Determine the (X, Y) coordinate at the center of the cell enclosing the given text.  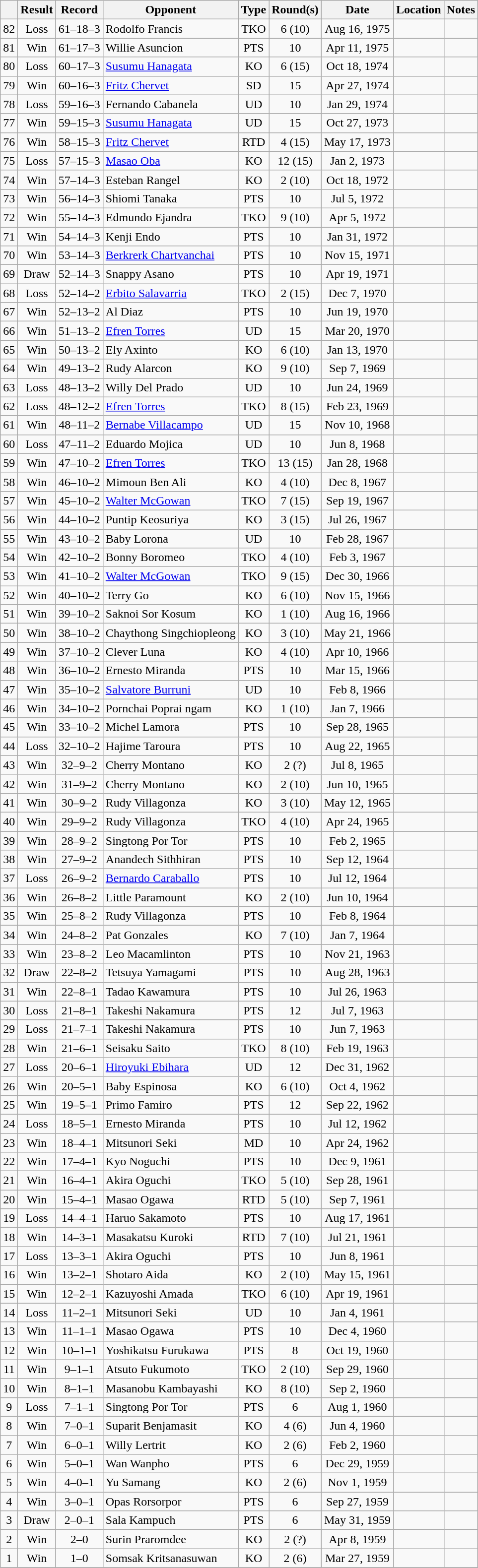
Dec 29, 1959 (357, 1464)
4 (15) (295, 142)
73 (9, 198)
1 (9, 1558)
43–10–2 (79, 538)
7 (15) (295, 501)
Apr 10, 1966 (357, 652)
57–15–3 (79, 161)
Little Paramount (171, 897)
29 (9, 1029)
58 (9, 482)
3–0–1 (79, 1502)
Dec 30, 1966 (357, 576)
61–18–3 (79, 29)
28–9–2 (79, 841)
57 (9, 501)
2 (9, 1539)
37 (9, 878)
Fernando Cabanela (171, 104)
Apr 19, 1961 (357, 1294)
13 (9, 1331)
22–8–2 (79, 973)
81 (9, 48)
Sep 19, 1967 (357, 501)
Kazuyoshi Amada (171, 1294)
May 12, 1965 (357, 803)
6 (15) (295, 66)
19 (9, 1218)
32–10–2 (79, 746)
13–2–1 (79, 1275)
52 (9, 595)
Jul 26, 1967 (357, 519)
Oct 27, 1973 (357, 123)
17–4–1 (79, 1162)
Surin Praromdee (171, 1539)
10–1–1 (79, 1350)
7 (9, 1445)
71 (9, 237)
18–4–1 (79, 1142)
Oct 19, 1960 (357, 1350)
Haruo Sakamoto (171, 1218)
Jul 12, 1962 (357, 1124)
49 (9, 652)
Sep 12, 1964 (357, 860)
Jul 8, 1965 (357, 765)
15–4–1 (79, 1199)
Oct 18, 1972 (357, 180)
Seisaku Saito (171, 1048)
45 (9, 727)
48 (9, 671)
Apr 5, 1972 (357, 217)
Masakatsu Kuroki (171, 1237)
61–17–3 (79, 48)
Chaythong Singchiopleong (171, 633)
51–13–2 (79, 331)
60–16–3 (79, 85)
Apr 24, 1962 (357, 1142)
May 15, 1961 (357, 1275)
Jan 13, 1970 (357, 350)
Dec 4, 1960 (357, 1331)
37–10–2 (79, 652)
55 (9, 538)
9–1–1 (79, 1369)
50–13–2 (79, 350)
2 (15) (295, 293)
43 (9, 765)
Hiroyuki Ebihara (171, 1067)
78 (9, 104)
Round(s) (295, 10)
12–2–1 (79, 1294)
67 (9, 312)
18–5–1 (79, 1124)
Aug 28, 1963 (357, 973)
41 (9, 803)
59–15–3 (79, 123)
14–3–1 (79, 1237)
Feb 23, 1969 (357, 406)
Jan 29, 1974 (357, 104)
5–0–1 (79, 1464)
Willie Asuncion (171, 48)
6–0–1 (79, 1445)
47 (9, 690)
59 (9, 463)
Rudy Alarcon (171, 369)
40 (9, 821)
Wan Wanpho (171, 1464)
40–10–2 (79, 595)
Jul 7, 1963 (357, 1010)
26–9–2 (79, 878)
Nov 21, 1963 (357, 954)
Feb 3, 1967 (357, 558)
24 (9, 1124)
3 (9, 1520)
Jun 7, 1963 (357, 1029)
68 (9, 293)
11 (9, 1369)
48–13–2 (79, 387)
Sep 28, 1965 (357, 727)
30–9–2 (79, 803)
77 (9, 123)
3 (15) (295, 519)
Feb 8, 1966 (357, 690)
23 (9, 1142)
54–14–3 (79, 237)
18 (9, 1237)
27–9–2 (79, 860)
66 (9, 331)
Sep 7, 1961 (357, 1199)
Yu Samang (171, 1483)
Al Diaz (171, 312)
54 (9, 558)
34 (9, 935)
42–10–2 (79, 558)
Willy Lertrit (171, 1445)
Feb 2, 1965 (357, 841)
22–8–1 (79, 992)
Bernabe Villacampo (171, 425)
Edmundo Ejandra (171, 217)
65 (9, 350)
31 (9, 992)
Nov 10, 1968 (357, 425)
50 (9, 633)
Hajime Taroura (171, 746)
Jan 28, 1968 (357, 463)
Jul 21, 1961 (357, 1237)
Sep 2, 1960 (357, 1388)
Jan 7, 1964 (357, 935)
11–2–1 (79, 1313)
Sep 27, 1959 (357, 1502)
Apr 19, 1971 (357, 274)
Kenji Endo (171, 237)
SD (253, 85)
70 (9, 255)
May 31, 1959 (357, 1520)
59–16–3 (79, 104)
49–13–2 (79, 369)
4 (9, 1502)
Apr 8, 1959 (357, 1539)
Terry Go (171, 595)
33 (9, 954)
Sep 29, 1960 (357, 1369)
36–10–2 (79, 671)
Shiomi Tanaka (171, 198)
Masao Oba (171, 161)
Clever Luna (171, 652)
5 (9, 1483)
Sep 28, 1961 (357, 1181)
Sep 22, 1962 (357, 1105)
58–15–3 (79, 142)
Berkrerk Chartvanchai (171, 255)
74 (9, 180)
Baby Lorona (171, 538)
Feb 8, 1964 (357, 916)
20–6–1 (79, 1067)
57–14–3 (79, 180)
44 (9, 746)
2–0 (79, 1539)
47–11–2 (79, 444)
20–5–1 (79, 1086)
Jan 7, 1966 (357, 708)
17 (9, 1256)
Oct 4, 1962 (357, 1086)
MD (253, 1142)
Yoshikatsu Furukawa (171, 1350)
60 (9, 444)
Esteban Rangel (171, 180)
24–8–2 (79, 935)
Sala Kampuch (171, 1520)
Feb 19, 1963 (357, 1048)
32–9–2 (79, 765)
21–7–1 (79, 1029)
Anandech Sithhiran (171, 860)
8 (15) (295, 406)
44–10–2 (79, 519)
60–17–3 (79, 66)
May 17, 1973 (357, 142)
29–9–2 (79, 821)
Location (418, 10)
20 (9, 1199)
Nov 15, 1966 (357, 595)
28 (9, 1048)
Jun 8, 1968 (357, 444)
76 (9, 142)
Jul 5, 1972 (357, 198)
56–14–3 (79, 198)
12 (15) (295, 161)
33–10–2 (79, 727)
7–1–1 (79, 1407)
Nov 15, 1971 (357, 255)
80 (9, 66)
27 (9, 1067)
Tetsuya Yamagami (171, 973)
Apr 24, 1965 (357, 821)
14–4–1 (79, 1218)
Sep 7, 1969 (357, 369)
8–1–1 (79, 1388)
Record (79, 10)
53–14–3 (79, 255)
36 (9, 897)
25 (9, 1105)
Pornchai Poprai ngam (171, 708)
Date (357, 10)
52–14–2 (79, 293)
Jan 4, 1961 (357, 1313)
38 (9, 860)
34–10–2 (79, 708)
Puntip Keosuriya (171, 519)
32 (9, 973)
9 (9, 1407)
11–1–1 (79, 1331)
Eduardo Mojica (171, 444)
Jun 10, 1964 (357, 897)
Apr 27, 1974 (357, 85)
Kyo Noguchi (171, 1162)
Result (37, 10)
41–10–2 (79, 576)
Erbito Salavarria (171, 293)
Jun 10, 1965 (357, 784)
14 (9, 1313)
Notes (461, 10)
16 (9, 1275)
Bernardo Caraballo (171, 878)
52–13–2 (79, 312)
Dec 9, 1961 (357, 1162)
47–10–2 (79, 463)
Aug 17, 1961 (357, 1218)
Mimoun Ben Ali (171, 482)
Opas Rorsorpor (171, 1502)
62 (9, 406)
61 (9, 425)
21 (9, 1181)
23–8–2 (79, 954)
Rodolfo Francis (171, 29)
52–14–3 (79, 274)
21–6–1 (79, 1048)
Dec 8, 1967 (357, 482)
Aug 16, 1975 (357, 29)
56 (9, 519)
13 (15) (295, 463)
Jun 4, 1960 (357, 1426)
38–10–2 (79, 633)
30 (9, 1010)
55–14–3 (79, 217)
72 (9, 217)
Type (253, 10)
Atsuto Fukumoto (171, 1369)
35–10–2 (79, 690)
21–8–1 (79, 1010)
75 (9, 161)
Snappy Asano (171, 274)
53 (9, 576)
26–8–2 (79, 897)
Aug 22, 1965 (357, 746)
Mar 20, 1970 (357, 331)
Ely Axinto (171, 350)
Jul 12, 1964 (357, 878)
Masanobu Kambayashi (171, 1388)
4–0–1 (79, 1483)
Oct 18, 1974 (357, 66)
39 (9, 841)
64 (9, 369)
Suparit Benjamasit (171, 1426)
Jan 31, 1972 (357, 237)
22 (9, 1162)
Mar 15, 1966 (357, 671)
Baby Espinosa (171, 1086)
7–0–1 (79, 1426)
Jun 8, 1961 (357, 1256)
82 (9, 29)
Bonny Boromeo (171, 558)
Feb 2, 1960 (357, 1445)
Pat Gonzales (171, 935)
Feb 28, 1967 (357, 538)
Leo Macamlinton (171, 954)
45–10–2 (79, 501)
Somsak Kritsanasuwan (171, 1558)
Shotaro Aida (171, 1275)
Primo Famiro (171, 1105)
Opponent (171, 10)
Jan 2, 1973 (357, 161)
79 (9, 85)
Michel Lamora (171, 727)
39–10–2 (79, 614)
4 (6) (295, 1426)
Nov 1, 1959 (357, 1483)
Jun 24, 1969 (357, 387)
35 (9, 916)
31–9–2 (79, 784)
Saknoi Sor Kosum (171, 614)
Jul 26, 1963 (357, 992)
Mar 27, 1959 (357, 1558)
16–4–1 (79, 1181)
46 (9, 708)
46–10–2 (79, 482)
48–11–2 (79, 425)
Salvatore Burruni (171, 690)
Aug 16, 1966 (357, 614)
Jun 19, 1970 (357, 312)
9 (15) (295, 576)
26 (9, 1086)
2–0–1 (79, 1520)
19–5–1 (79, 1105)
Dec 31, 1962 (357, 1067)
63 (9, 387)
Aug 1, 1960 (357, 1407)
48–12–2 (79, 406)
42 (9, 784)
13–3–1 (79, 1256)
Apr 11, 1975 (357, 48)
Tadao Kawamura (171, 992)
1–0 (79, 1558)
Willy Del Prado (171, 387)
May 21, 1966 (357, 633)
51 (9, 614)
25–8–2 (79, 916)
Dec 7, 1970 (357, 293)
69 (9, 274)
